For the text-containing cell, return its midpoint in (x, y) coordinate format. 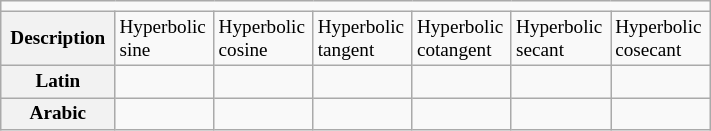
Hyperbolic secant (560, 39)
Hyperbolic cosine (264, 39)
Hyperbolic tangent (362, 39)
Hyperbolic sine (164, 39)
Arabic (58, 114)
Description (58, 39)
Hyperbolic cosecant (660, 39)
Hyperbolic cotangent (462, 39)
Latin (58, 82)
